Detect which cell encompasses the target text, then output its [X, Y] center coordinate. 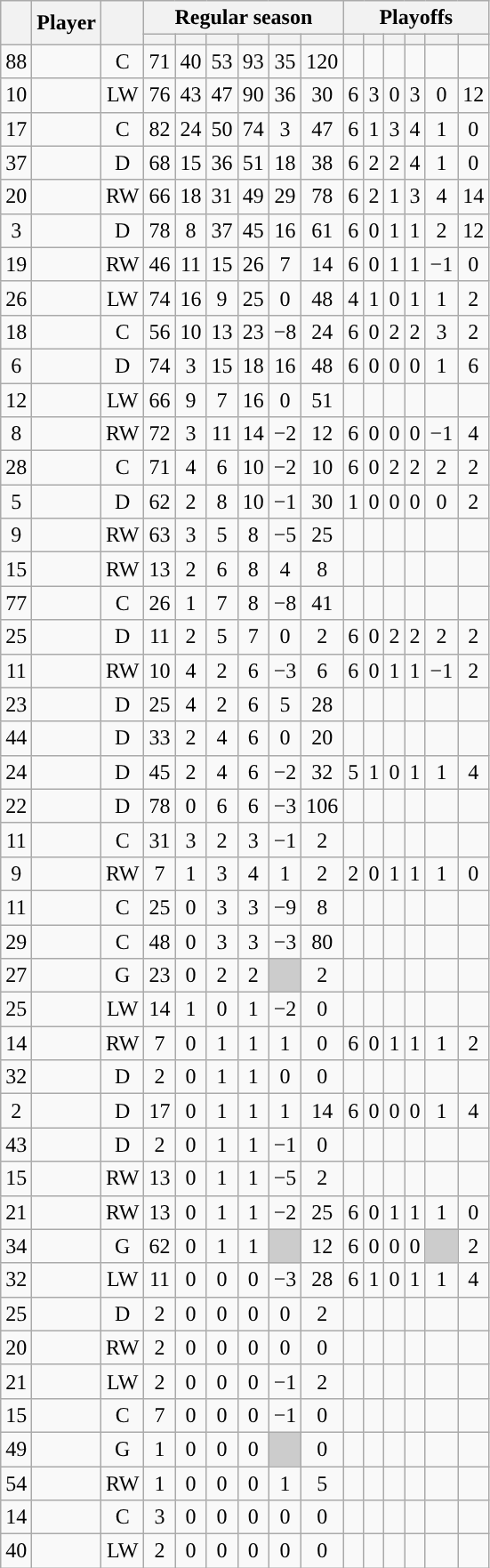
76 [160, 95]
106 [322, 806]
77 [16, 603]
44 [16, 738]
−9 [285, 907]
34 [16, 1246]
50 [222, 129]
38 [322, 163]
Player [67, 23]
54 [16, 1483]
53 [222, 61]
82 [160, 129]
80 [322, 942]
22 [16, 806]
35 [285, 61]
90 [253, 95]
88 [16, 61]
68 [160, 163]
Playoffs [416, 18]
120 [322, 61]
33 [160, 738]
56 [160, 332]
61 [322, 230]
72 [160, 434]
63 [160, 535]
19 [16, 264]
Regular season [244, 18]
93 [253, 61]
27 [16, 976]
41 [322, 603]
46 [160, 264]
